From the cell containing the given text, extract its center point as (x, y) coordinate. 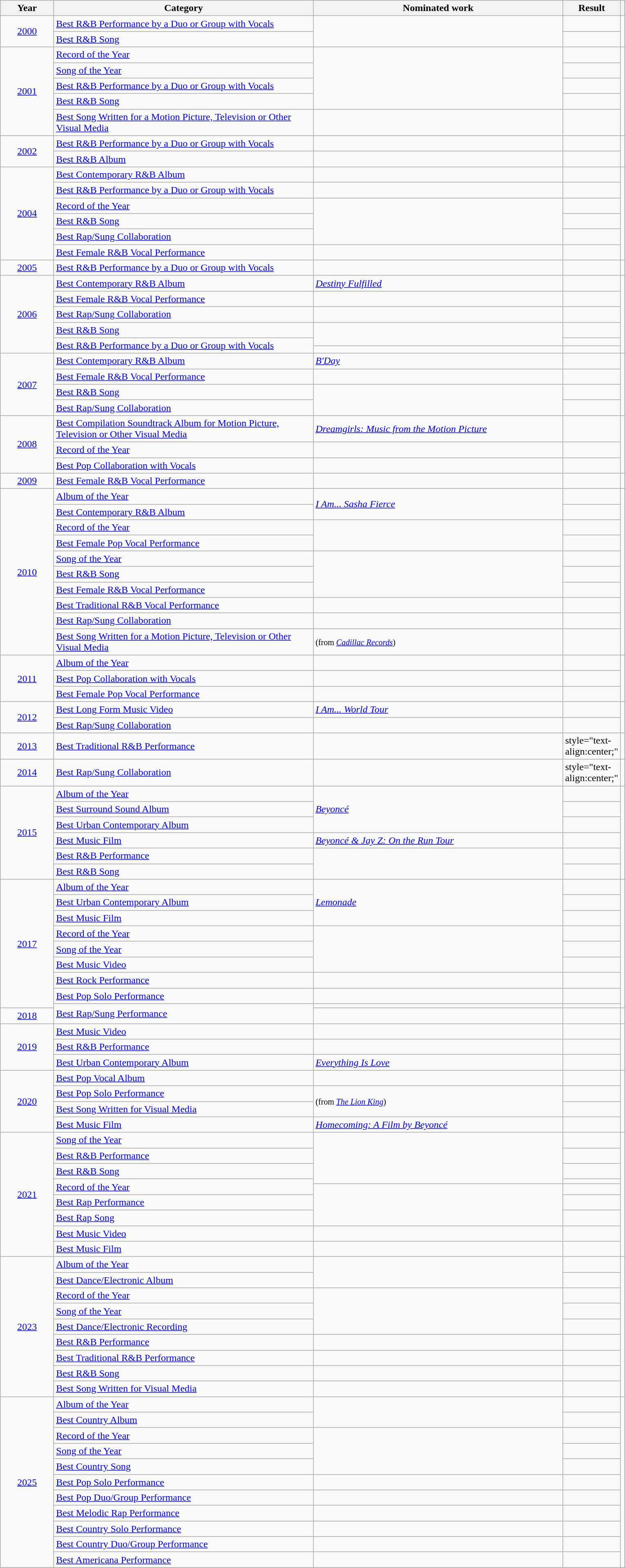
Beyoncé (438, 809)
Best Rap Performance (184, 1202)
2013 (27, 746)
Best Country Duo/Group Performance (184, 1544)
Best Rock Performance (184, 980)
Destiny Fulfilled (438, 283)
Best Country Album (184, 1420)
2015 (27, 833)
Dreamgirls: Music from the Motion Picture (438, 429)
Best Pop Duo/Group Performance (184, 1498)
2001 (27, 91)
Best Country Solo Performance (184, 1529)
Year (27, 8)
Best Long Form Music Video (184, 709)
(from The Lion King) (438, 1101)
Best Melodic Rap Performance (184, 1513)
2008 (27, 444)
2005 (27, 268)
Nominated work (438, 8)
Lemonade (438, 902)
2010 (27, 572)
2004 (27, 213)
Homecoming: A Film by Beyoncé (438, 1125)
2009 (27, 481)
Best Dance/Electronic Album (184, 1280)
2020 (27, 1101)
I Am... World Tour (438, 709)
2006 (27, 314)
Best R&B Album (184, 159)
2002 (27, 151)
2023 (27, 1327)
B'Day (438, 361)
2018 (27, 1016)
2021 (27, 1194)
Best Americana Performance (184, 1560)
Result (592, 8)
2007 (27, 384)
2019 (27, 1047)
Category (184, 8)
Best Country Song (184, 1466)
Everything Is Love (438, 1062)
2017 (27, 944)
2012 (27, 717)
(from Cadillac Records) (438, 642)
Beyoncé & Jay Z: On the Run Tour (438, 840)
Best Rap Song (184, 1218)
Best Surround Sound Album (184, 809)
2014 (27, 773)
Best Rap/Sung Performance (184, 1013)
Best Compilation Soundtrack Album for Motion Picture, Television or Other Visual Media (184, 429)
2011 (27, 678)
2000 (27, 31)
Best Pop Vocal Album (184, 1078)
Best Traditional R&B Vocal Performance (184, 605)
I Am... Sasha Fierce (438, 504)
2025 (27, 1482)
Best Dance/Electronic Recording (184, 1327)
